Return the (X, Y) coordinate for the center point of the cell that contains the specified text.  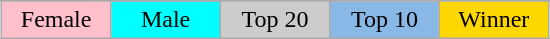
Male (166, 20)
Top 10 (384, 20)
Female (56, 20)
Top 20 (274, 20)
Winner (494, 20)
